Extract the [x, y] coordinate from the center of the cell holding the provided text.  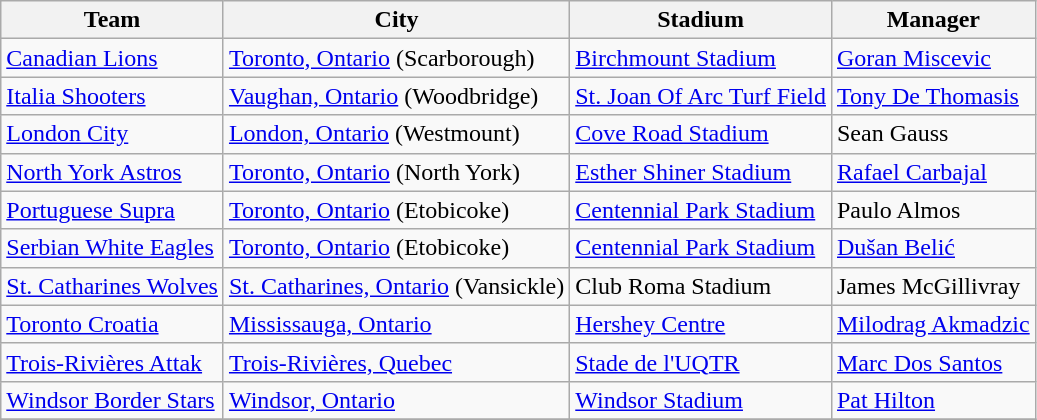
Tony De Thomasis [933, 96]
St. Catharines Wolves [112, 286]
Portuguese Supra [112, 210]
Toronto Croatia [112, 324]
Sean Gauss [933, 134]
London City [112, 134]
North York Astros [112, 172]
Mississauga, Ontario [396, 324]
Serbian White Eagles [112, 248]
Esther Shiner Stadium [701, 172]
Windsor Stadium [701, 400]
St. Joan Of Arc Turf Field [701, 96]
Hershey Centre [701, 324]
Stade de l'UQTR [701, 362]
Pat Hilton [933, 400]
Stadium [701, 20]
Vaughan, Ontario (Woodbridge) [396, 96]
St. Catharines, Ontario (Vansickle) [396, 286]
Cove Road Stadium [701, 134]
Toronto, Ontario (Scarborough) [396, 58]
City [396, 20]
Club Roma Stadium [701, 286]
Dušan Belić [933, 248]
Paulo Almos [933, 210]
Rafael Carbajal [933, 172]
Manager [933, 20]
James McGillivray [933, 286]
Birchmount Stadium [701, 58]
Trois-Rivières, Quebec [396, 362]
Milodrag Akmadzic [933, 324]
Canadian Lions [112, 58]
Italia Shooters [112, 96]
Trois-Rivières Attak [112, 362]
Team [112, 20]
Windsor Border Stars [112, 400]
Marc Dos Santos [933, 362]
Windsor, Ontario [396, 400]
Toronto, Ontario (North York) [396, 172]
Goran Miscevic [933, 58]
London, Ontario (Westmount) [396, 134]
